Locate the cell with the specified text and output its (X, Y) center coordinate. 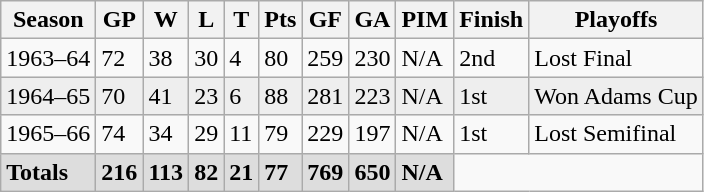
Lost Final (616, 58)
Playoffs (616, 20)
650 (372, 172)
L (206, 20)
80 (280, 58)
1965–66 (48, 134)
Season (48, 20)
1964–65 (48, 96)
79 (280, 134)
1963–64 (48, 58)
30 (206, 58)
229 (326, 134)
21 (242, 172)
GA (372, 20)
70 (120, 96)
Totals (48, 172)
74 (120, 134)
113 (166, 172)
4 (242, 58)
259 (326, 58)
34 (166, 134)
77 (280, 172)
Won Adams Cup (616, 96)
29 (206, 134)
GF (326, 20)
Lost Semifinal (616, 134)
88 (280, 96)
W (166, 20)
230 (372, 58)
23 (206, 96)
281 (326, 96)
Finish (492, 20)
38 (166, 58)
6 (242, 96)
PIM (425, 20)
82 (206, 172)
769 (326, 172)
GP (120, 20)
2nd (492, 58)
223 (372, 96)
T (242, 20)
197 (372, 134)
11 (242, 134)
Pts (280, 20)
216 (120, 172)
72 (120, 58)
41 (166, 96)
